Capture the cell that displays the provided text and extract its [X, Y] central coordinate. 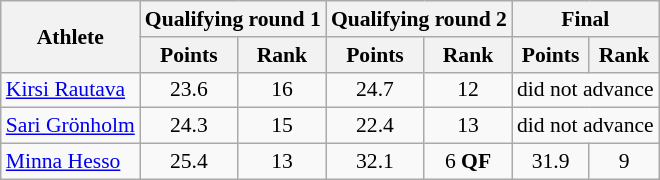
Qualifying round 2 [419, 19]
Qualifying round 1 [233, 19]
9 [624, 162]
Final [586, 19]
22.4 [375, 126]
24.7 [375, 90]
Minna Hesso [70, 162]
Kirsi Rautava [70, 90]
Sari Grönholm [70, 126]
32.1 [375, 162]
24.3 [189, 126]
16 [282, 90]
Athlete [70, 36]
12 [468, 90]
25.4 [189, 162]
15 [282, 126]
31.9 [550, 162]
6 QF [468, 162]
23.6 [189, 90]
